Determine the (x, y) coordinate at the center of the cell enclosing the given text.  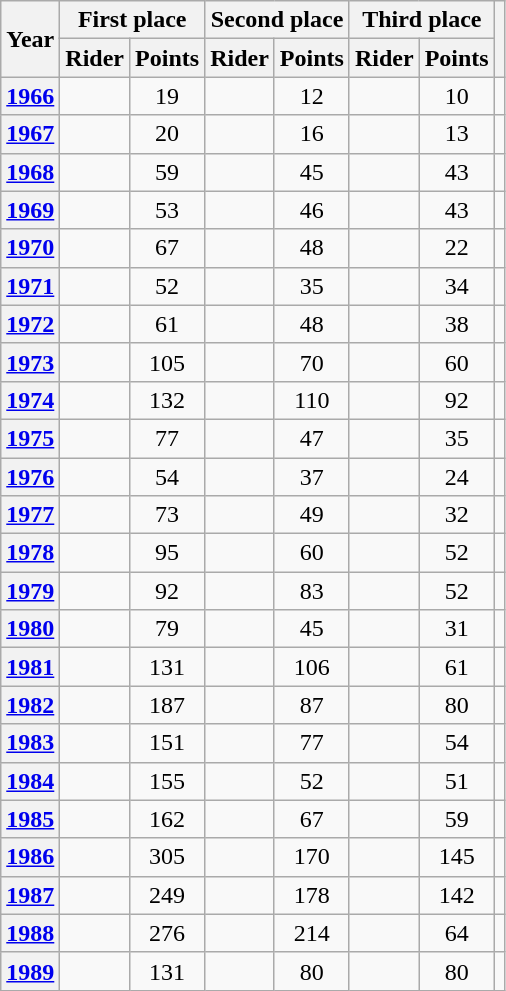
19 (168, 96)
1978 (30, 553)
1968 (30, 172)
49 (312, 515)
178 (312, 895)
34 (456, 286)
47 (312, 438)
10 (456, 96)
31 (456, 629)
249 (168, 895)
1966 (30, 96)
1985 (30, 819)
87 (312, 705)
38 (456, 324)
105 (168, 362)
1984 (30, 781)
Third place (422, 20)
Second place (278, 20)
53 (168, 210)
1975 (30, 438)
37 (312, 477)
1981 (30, 667)
1970 (30, 248)
79 (168, 629)
1983 (30, 743)
1979 (30, 591)
1977 (30, 515)
73 (168, 515)
1988 (30, 933)
24 (456, 477)
12 (312, 96)
1972 (30, 324)
187 (168, 705)
1986 (30, 857)
16 (312, 134)
1982 (30, 705)
22 (456, 248)
170 (312, 857)
46 (312, 210)
95 (168, 553)
276 (168, 933)
151 (168, 743)
83 (312, 591)
132 (168, 400)
1980 (30, 629)
20 (168, 134)
1971 (30, 286)
106 (312, 667)
1974 (30, 400)
13 (456, 134)
1987 (30, 895)
1976 (30, 477)
70 (312, 362)
1969 (30, 210)
305 (168, 857)
1973 (30, 362)
64 (456, 933)
155 (168, 781)
110 (312, 400)
First place (132, 20)
Year (30, 39)
145 (456, 857)
214 (312, 933)
162 (168, 819)
142 (456, 895)
32 (456, 515)
1989 (30, 971)
1967 (30, 134)
51 (456, 781)
